Provide the (x, y) coordinate of the cell's center where the given text is located.  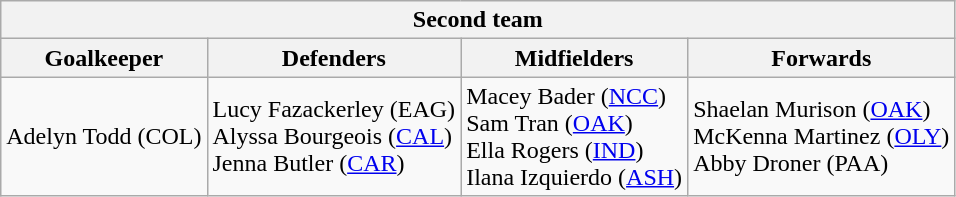
Lucy Fazackerley (EAG) Alyssa Bourgeois (CAL) Jenna Butler (CAR) (334, 136)
Defenders (334, 58)
Adelyn Todd (COL) (104, 136)
Second team (478, 20)
Forwards (822, 58)
Shaelan Murison (OAK) McKenna Martinez (OLY) Abby Droner (PAA) (822, 136)
Midfielders (574, 58)
Macey Bader (NCC) Sam Tran (OAK) Ella Rogers (IND) Ilana Izquierdo (ASH) (574, 136)
Goalkeeper (104, 58)
